Pinpoint the cell where the given text exists, returning its (x, y) midpoint coordinate. 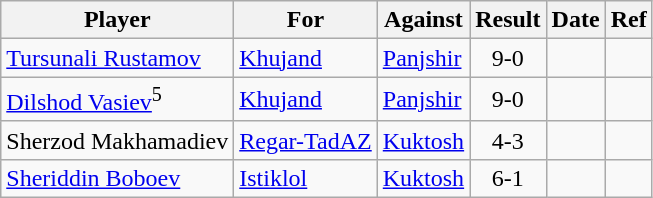
Date (576, 20)
Sherzod Makhamadiev (118, 140)
Result (508, 20)
4-3 (508, 140)
6-1 (508, 178)
Sheriddin Boboev (118, 178)
Istiklol (306, 178)
Ref (628, 20)
Against (423, 20)
Tursunali Rustamov (118, 58)
Dilshod Vasiev5 (118, 100)
Player (118, 20)
Regar-TadAZ (306, 140)
For (306, 20)
